From the cell containing the given text, extract its center point as [X, Y] coordinate. 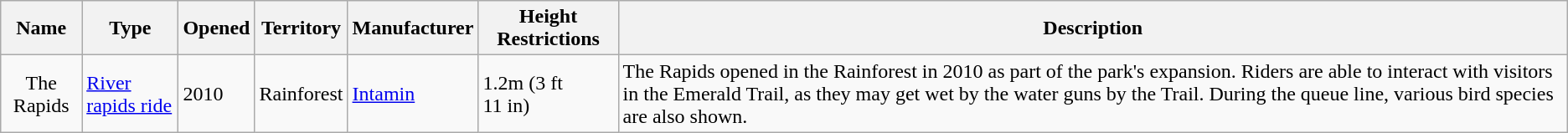
Intamin [413, 94]
Territory [302, 28]
River rapids ride [131, 94]
Name [42, 28]
1.2m (3 ft 11 in) [548, 94]
The Rapids [42, 94]
Description [1092, 28]
Rainforest [302, 94]
Height Restrictions [548, 28]
Type [131, 28]
Manufacturer [413, 28]
Opened [216, 28]
2010 [216, 94]
